Search for the cell housing the specified text and yield its (x, y) center coordinate. 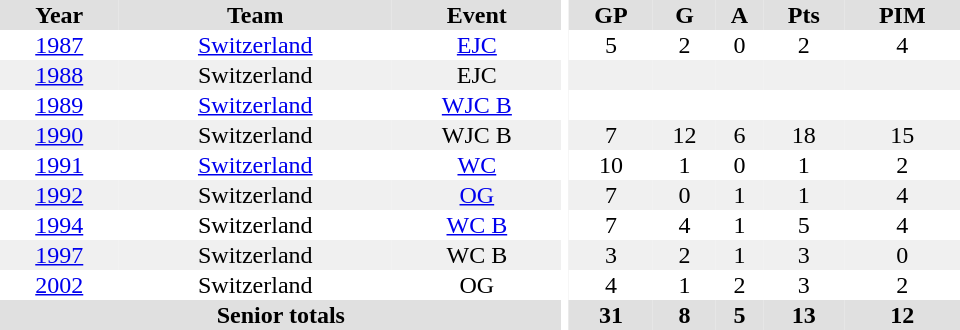
Team (256, 15)
8 (684, 315)
18 (804, 135)
2002 (60, 285)
13 (804, 315)
1991 (60, 165)
6 (740, 135)
GP (611, 15)
G (684, 15)
1992 (60, 195)
Event (477, 15)
15 (902, 135)
1994 (60, 225)
Senior totals (281, 315)
Pts (804, 15)
A (740, 15)
10 (611, 165)
Year (60, 15)
1989 (60, 105)
1988 (60, 75)
1990 (60, 135)
1997 (60, 255)
1987 (60, 45)
WC (477, 165)
31 (611, 315)
PIM (902, 15)
